Output the [x, y] coordinate of the center of the cell containing the given text.  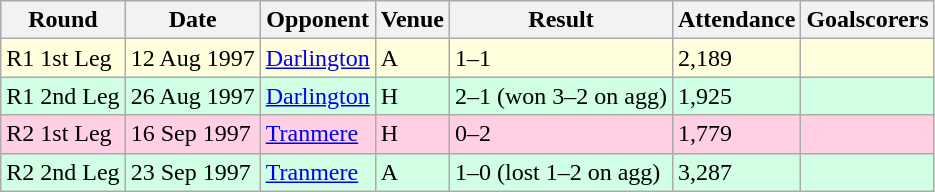
0–2 [560, 134]
Result [560, 20]
1–0 (lost 1–2 on agg) [560, 172]
3,287 [736, 172]
16 Sep 1997 [192, 134]
Attendance [736, 20]
26 Aug 1997 [192, 96]
1,925 [736, 96]
Round [63, 20]
2,189 [736, 58]
1–1 [560, 58]
2–1 (won 3–2 on agg) [560, 96]
Opponent [318, 20]
R2 2nd Leg [63, 172]
Date [192, 20]
R1 1st Leg [63, 58]
R1 2nd Leg [63, 96]
Venue [412, 20]
1,779 [736, 134]
23 Sep 1997 [192, 172]
12 Aug 1997 [192, 58]
R2 1st Leg [63, 134]
Goalscorers [868, 20]
